Return [X, Y] of the center of cell containing provided text 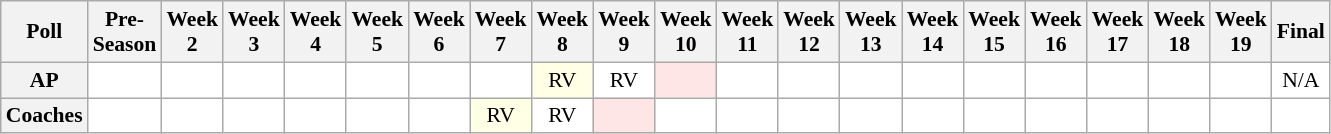
Week6 [439, 32]
AP [44, 80]
Poll [44, 32]
Week7 [501, 32]
Week12 [809, 32]
Week9 [624, 32]
Coaches [44, 116]
Week2 [192, 32]
Week17 [1118, 32]
Week14 [933, 32]
Final [1301, 32]
Week19 [1241, 32]
Pre-Season [125, 32]
Week8 [562, 32]
Week10 [686, 32]
Week11 [748, 32]
N/A [1301, 80]
Week13 [871, 32]
Week15 [994, 32]
Week3 [254, 32]
Week4 [316, 32]
Week5 [377, 32]
Week18 [1179, 32]
Week16 [1056, 32]
